Return (x, y) of the center of cell containing provided text 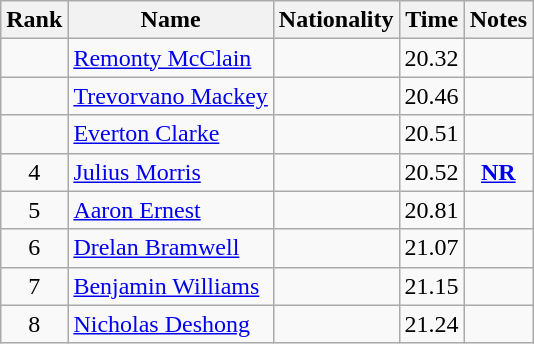
Trevorvano Mackey (170, 96)
Benjamin Williams (170, 286)
20.51 (432, 134)
20.52 (432, 172)
6 (34, 248)
5 (34, 210)
20.81 (432, 210)
21.15 (432, 286)
Name (170, 20)
21.24 (432, 324)
Drelan Bramwell (170, 248)
Nationality (336, 20)
4 (34, 172)
21.07 (432, 248)
20.46 (432, 96)
Nicholas Deshong (170, 324)
Time (432, 20)
7 (34, 286)
NR (498, 172)
Julius Morris (170, 172)
Aaron Ernest (170, 210)
Rank (34, 20)
8 (34, 324)
20.32 (432, 58)
Remonty McClain (170, 58)
Notes (498, 20)
Everton Clarke (170, 134)
